Scan for the cell matching the given text and deliver its (X, Y) coordinate at center. 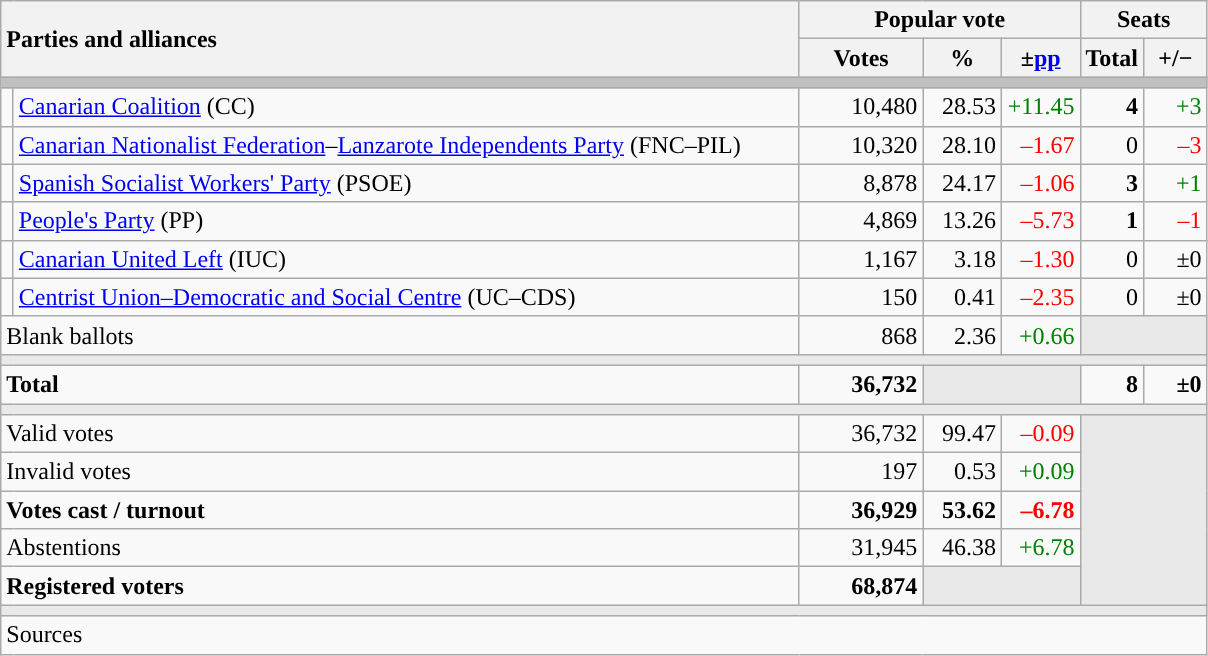
0.53 (962, 472)
3.18 (962, 259)
Blank ballots (400, 335)
+0.66 (1040, 335)
% (962, 58)
4 (1112, 107)
0.41 (962, 297)
8 (1112, 384)
24.17 (962, 183)
–6.78 (1040, 510)
Canarian Nationalist Federation–Lanzarote Independents Party (FNC–PIL) (406, 145)
28.53 (962, 107)
Canarian Coalition (CC) (406, 107)
31,945 (861, 548)
3 (1112, 183)
10,320 (861, 145)
Spanish Socialist Workers' Party (PSOE) (406, 183)
+6.78 (1040, 548)
–1.06 (1040, 183)
68,874 (861, 586)
36,929 (861, 510)
–3 (1176, 145)
Parties and alliances (400, 39)
868 (861, 335)
Registered voters (400, 586)
+11.45 (1040, 107)
Seats (1144, 20)
2.36 (962, 335)
197 (861, 472)
28.10 (962, 145)
–5.73 (1040, 221)
–1 (1176, 221)
Centrist Union–Democratic and Social Centre (UC–CDS) (406, 297)
+3 (1176, 107)
–0.09 (1040, 434)
Votes cast / turnout (400, 510)
Popular vote (940, 20)
4,869 (861, 221)
Abstentions (400, 548)
–1.30 (1040, 259)
±pp (1040, 58)
1,167 (861, 259)
150 (861, 297)
10,480 (861, 107)
–2.35 (1040, 297)
People's Party (PP) (406, 221)
+1 (1176, 183)
46.38 (962, 548)
99.47 (962, 434)
Valid votes (400, 434)
53.62 (962, 510)
Sources (604, 635)
+/− (1176, 58)
–1.67 (1040, 145)
Canarian United Left (IUC) (406, 259)
+0.09 (1040, 472)
Invalid votes (400, 472)
13.26 (962, 221)
Votes (861, 58)
1 (1112, 221)
8,878 (861, 183)
